Extract the [X, Y] coordinate from the center of the cell holding the provided text.  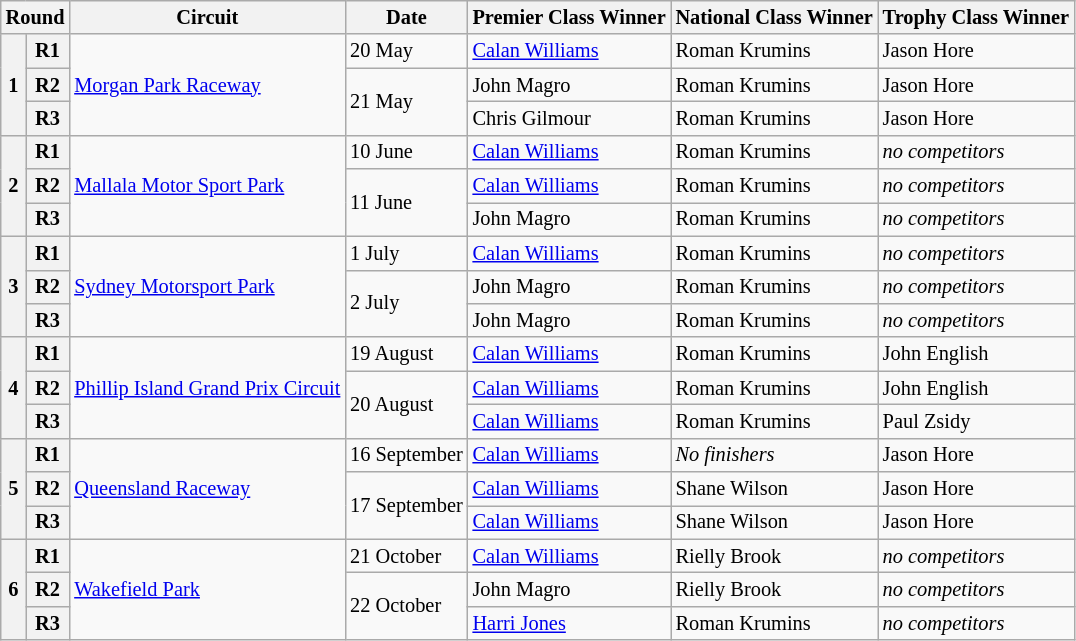
National Class Winner [774, 17]
6 [14, 590]
4 [14, 388]
2 [14, 186]
10 June [406, 152]
Sydney Motorsport Park [207, 286]
19 August [406, 354]
Queensland Raceway [207, 488]
21 October [406, 556]
22 October [406, 606]
Morgan Park Raceway [207, 84]
Round [36, 17]
Premier Class Winner [570, 17]
Paul Zsidy [976, 421]
16 September [406, 455]
Phillip Island Grand Prix Circuit [207, 388]
Trophy Class Winner [976, 17]
Mallala Motor Sport Park [207, 186]
2 July [406, 304]
No finishers [774, 455]
3 [14, 286]
20 August [406, 404]
Date [406, 17]
Harri Jones [570, 623]
20 May [406, 51]
11 June [406, 202]
1 [14, 84]
Wakefield Park [207, 590]
Circuit [207, 17]
Chris Gilmour [570, 118]
1 July [406, 253]
21 May [406, 102]
5 [14, 488]
17 September [406, 506]
